Output the (x, y) coordinate of the center of the cell containing the given text.  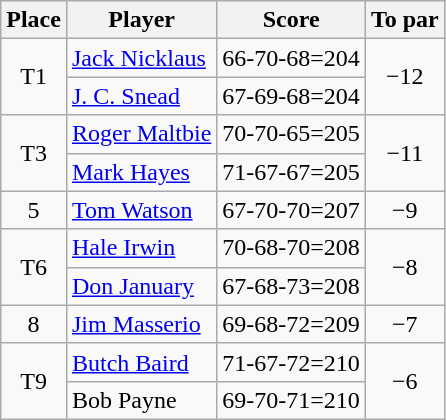
69-70-71=210 (292, 400)
T6 (34, 267)
−12 (404, 77)
8 (34, 324)
Tom Watson (141, 210)
Mark Hayes (141, 172)
T3 (34, 153)
70-70-65=205 (292, 134)
Roger Maltbie (141, 134)
Jim Masserio (141, 324)
66-70-68=204 (292, 58)
70-68-70=208 (292, 248)
67-68-73=208 (292, 286)
Don January (141, 286)
Player (141, 20)
Hale Irwin (141, 248)
T9 (34, 381)
69-68-72=209 (292, 324)
Bob Payne (141, 400)
−11 (404, 153)
71-67-72=210 (292, 362)
67-69-68=204 (292, 96)
−6 (404, 381)
−7 (404, 324)
Jack Nicklaus (141, 58)
T1 (34, 77)
Place (34, 20)
To par (404, 20)
Butch Baird (141, 362)
−8 (404, 267)
5 (34, 210)
71-67-67=205 (292, 172)
−9 (404, 210)
J. C. Snead (141, 96)
Score (292, 20)
67-70-70=207 (292, 210)
